Pinpoint the cell where the given text exists, returning its (x, y) midpoint coordinate. 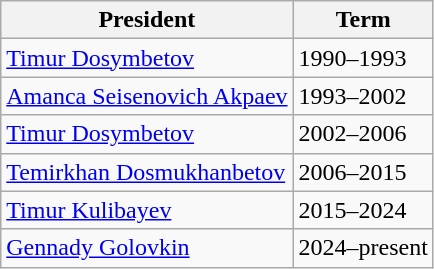
2002–2006 (363, 134)
Term (363, 20)
1990–1993 (363, 58)
2015–2024 (363, 210)
Timur Kulibayev (147, 210)
1993–2002 (363, 96)
President (147, 20)
Amanca Seisenovich Akpaev (147, 96)
Gennady Golovkin (147, 248)
2006–2015 (363, 172)
2024–present (363, 248)
Temirkhan Dosmukhanbetov (147, 172)
